Find where the given text appears and provide that cell's center as (X, Y) coordinate. 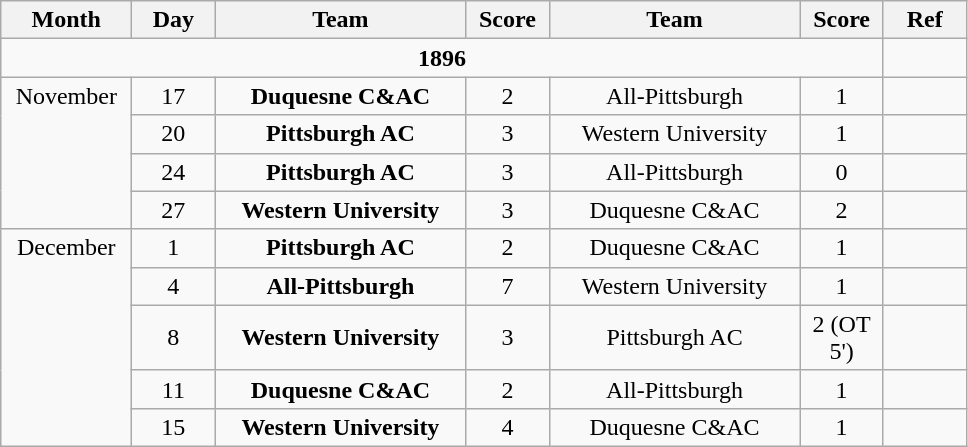
Month (66, 20)
8 (174, 338)
20 (174, 134)
2 (OT 5') (842, 338)
Ref (924, 20)
11 (174, 389)
1896 (442, 58)
0 (842, 172)
24 (174, 172)
December (66, 338)
Day (174, 20)
7 (508, 286)
17 (174, 96)
November (66, 153)
27 (174, 210)
15 (174, 427)
